Search for the cell housing the specified text and yield its [X, Y] center coordinate. 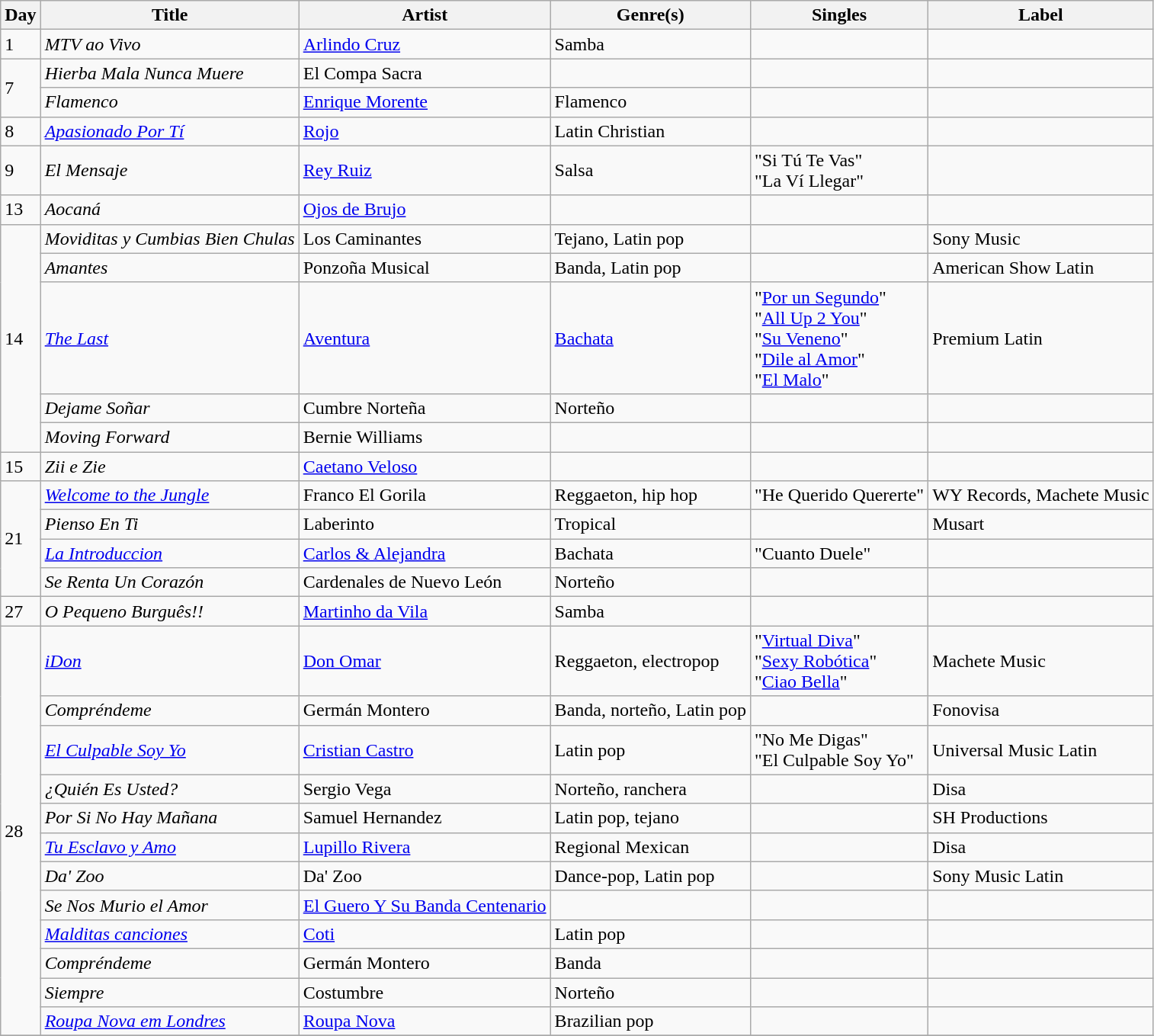
Universal Music Latin [1041, 750]
Latin Christian [650, 131]
Cumbre Norteña [425, 408]
Latin pop, tejano [650, 818]
Banda, Latin pop [650, 268]
Apasionado Por Tí [169, 131]
13 [21, 210]
Premium Latin [1041, 338]
MTV ao Vivo [169, 44]
Carlos & Alejandra [425, 553]
¿Quién Es Usted? [169, 789]
Banda [650, 963]
"Cuanto Duele" [838, 553]
7 [21, 88]
27 [21, 611]
Malditas canciones [169, 934]
1 [21, 44]
"He Querido Quererte" [838, 496]
Aventura [425, 338]
Label [1041, 15]
Salsa [650, 171]
El Culpable Soy Yo [169, 750]
La Introduccion [169, 553]
Day [21, 15]
Dejame Soñar [169, 408]
Lupillo Rivera [425, 847]
Bernie Williams [425, 437]
Sergio Vega [425, 789]
Los Caminantes [425, 239]
"Si Tú Te Vas""La Ví Llegar" [838, 171]
Don Omar [425, 661]
Coti [425, 934]
Ojos de Brujo [425, 210]
9 [21, 171]
Welcome to the Jungle [169, 496]
Rojo [425, 131]
28 [21, 831]
El Mensaje [169, 171]
Roupa Nova [425, 1022]
SH Productions [1041, 818]
iDon [169, 661]
Dance-pop, Latin pop [650, 876]
Enrique Morente [425, 102]
Sony Music [1041, 239]
Title [169, 15]
Moving Forward [169, 437]
Aocaná [169, 210]
Regional Mexican [650, 847]
8 [21, 131]
Ponzoña Musical [425, 268]
Brazilian pop [650, 1022]
"Virtual Diva""Sexy Robótica""Ciao Bella" [838, 661]
Amantes [169, 268]
21 [21, 539]
Banda, norteño, Latin pop [650, 710]
Laberinto [425, 524]
Tropical [650, 524]
Se Nos Murio el Amor [169, 905]
Cardenales de Nuevo León [425, 582]
Costumbre [425, 992]
"No Me Digas""El Culpable Soy Yo" [838, 750]
Por Si No Hay Mañana [169, 818]
Rey Ruiz [425, 171]
Tu Esclavo y Amo [169, 847]
WY Records, Machete Music [1041, 496]
Zii e Zie [169, 466]
Tejano, Latin pop [650, 239]
Moviditas y Cumbias Bien Chulas [169, 239]
Se Renta Un Corazón [169, 582]
Fonovisa [1041, 710]
Singles [838, 15]
Machete Music [1041, 661]
Pienso En Ti [169, 524]
Norteño, ranchera [650, 789]
O Pequeno Burguês!! [169, 611]
Siempre [169, 992]
Arlindo Cruz [425, 44]
Genre(s) [650, 15]
American Show Latin [1041, 268]
Hierba Mala Nunca Muere [169, 73]
15 [21, 466]
El Compa Sacra [425, 73]
Reggaeton, electropop [650, 661]
Reggaeton, hip hop [650, 496]
Roupa Nova em Londres [169, 1022]
Samuel Hernandez [425, 818]
The Last [169, 338]
Musart [1041, 524]
14 [21, 338]
Franco El Gorila [425, 496]
Cristian Castro [425, 750]
"Por un Segundo""All Up 2 You""Su Veneno""Dile al Amor""El Malo" [838, 338]
El Guero Y Su Banda Centenario [425, 905]
Sony Music Latin [1041, 876]
Caetano Veloso [425, 466]
Artist [425, 15]
Martinho da Vila [425, 611]
